For the text-containing cell, return its midpoint in (x, y) coordinate format. 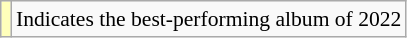
Indicates the best-performing album of 2022 (209, 19)
